Return the (X, Y) coordinate for the center point of the cell that contains the specified text.  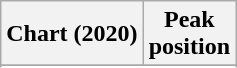
Chart (2020) (72, 34)
Peakposition (189, 34)
